Identify which cell holds the provided text, then report its (x, y) central coordinate. 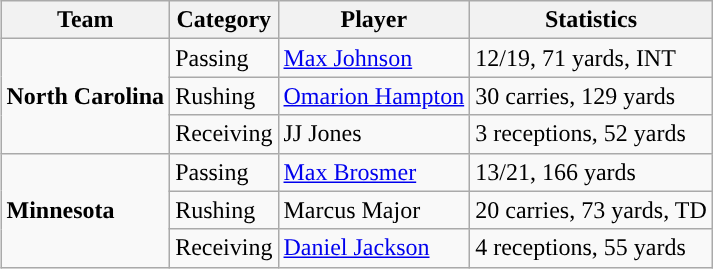
Player (374, 20)
Omarion Hampton (374, 96)
Max Johnson (374, 58)
JJ Jones (374, 134)
13/21, 166 yards (592, 172)
30 carries, 129 yards (592, 96)
Max Brosmer (374, 172)
Statistics (592, 20)
Category (224, 20)
12/19, 71 yards, INT (592, 58)
North Carolina (86, 96)
20 carries, 73 yards, TD (592, 210)
Daniel Jackson (374, 248)
4 receptions, 55 yards (592, 248)
Minnesota (86, 210)
Marcus Major (374, 210)
3 receptions, 52 yards (592, 134)
Team (86, 20)
